Detect which cell encompasses the target text, then output its [x, y] center coordinate. 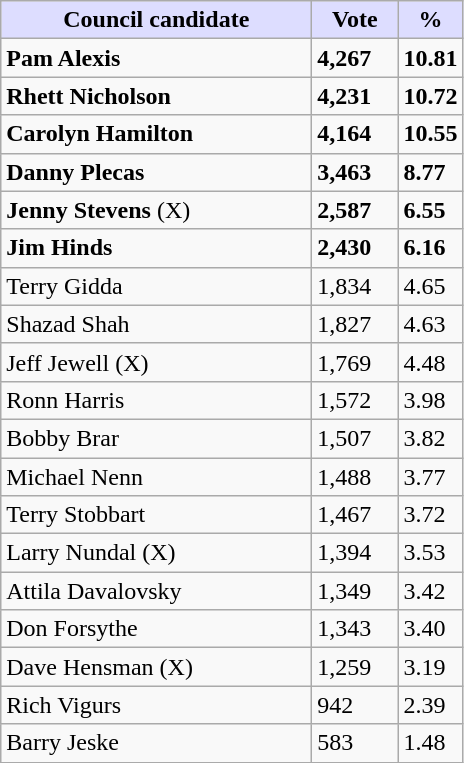
2,430 [355, 248]
Jeff Jewell (X) [156, 362]
1,343 [355, 629]
4,231 [355, 96]
1,259 [355, 667]
3.77 [430, 477]
1.48 [430, 743]
1,769 [355, 362]
4.48 [430, 362]
6.16 [430, 248]
4.65 [430, 286]
10.72 [430, 96]
3.72 [430, 515]
Jim Hinds [156, 248]
Terry Gidda [156, 286]
4,164 [355, 134]
3.42 [430, 591]
3.82 [430, 438]
2.39 [430, 705]
Carolyn Hamilton [156, 134]
Attila Davalovsky [156, 591]
1,349 [355, 591]
1,467 [355, 515]
1,488 [355, 477]
3.40 [430, 629]
8.77 [430, 172]
Terry Stobbart [156, 515]
1,394 [355, 553]
4.63 [430, 324]
Jenny Stevens (X) [156, 210]
Dave Hensman (X) [156, 667]
1,827 [355, 324]
Michael Nenn [156, 477]
Pam Alexis [156, 58]
% [430, 20]
Shazad Shah [156, 324]
1,507 [355, 438]
10.81 [430, 58]
4,267 [355, 58]
Don Forsythe [156, 629]
1,572 [355, 400]
3,463 [355, 172]
Council candidate [156, 20]
Danny Plecas [156, 172]
3.53 [430, 553]
2,587 [355, 210]
1,834 [355, 286]
Barry Jeske [156, 743]
583 [355, 743]
6.55 [430, 210]
3.98 [430, 400]
942 [355, 705]
10.55 [430, 134]
Rich Vigurs [156, 705]
Larry Nundal (X) [156, 553]
Vote [355, 20]
3.19 [430, 667]
Ronn Harris [156, 400]
Rhett Nicholson [156, 96]
Bobby Brar [156, 438]
